Locate the cell with the specified text and output its (X, Y) center coordinate. 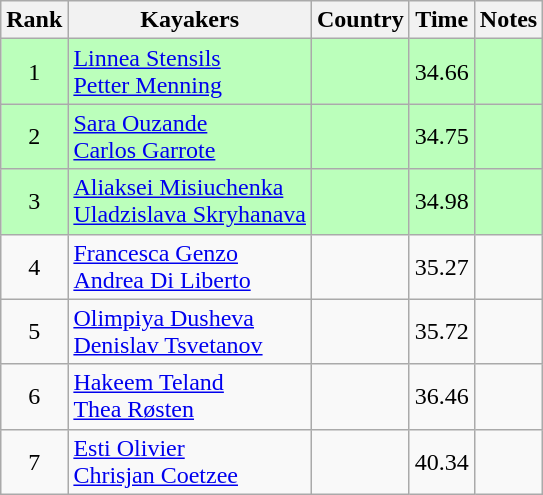
Francesca GenzoAndrea Di Liberto (190, 266)
1 (34, 72)
Esti OlivierChrisjan Coetzee (190, 462)
Rank (34, 20)
Time (442, 20)
Hakeem TelandThea Røsten (190, 396)
Notes (508, 20)
34.98 (442, 202)
Linnea StensilsPetter Menning (190, 72)
34.66 (442, 72)
Aliaksei MisiuchenkaUladzislava Skryhanava (190, 202)
Kayakers (190, 20)
3 (34, 202)
4 (34, 266)
36.46 (442, 396)
35.27 (442, 266)
40.34 (442, 462)
34.75 (442, 136)
35.72 (442, 332)
5 (34, 332)
7 (34, 462)
Country (361, 20)
2 (34, 136)
Sara OuzandeCarlos Garrote (190, 136)
6 (34, 396)
Olimpiya DushevaDenislav Tsvetanov (190, 332)
